Return (X, Y) of the center of cell containing provided text 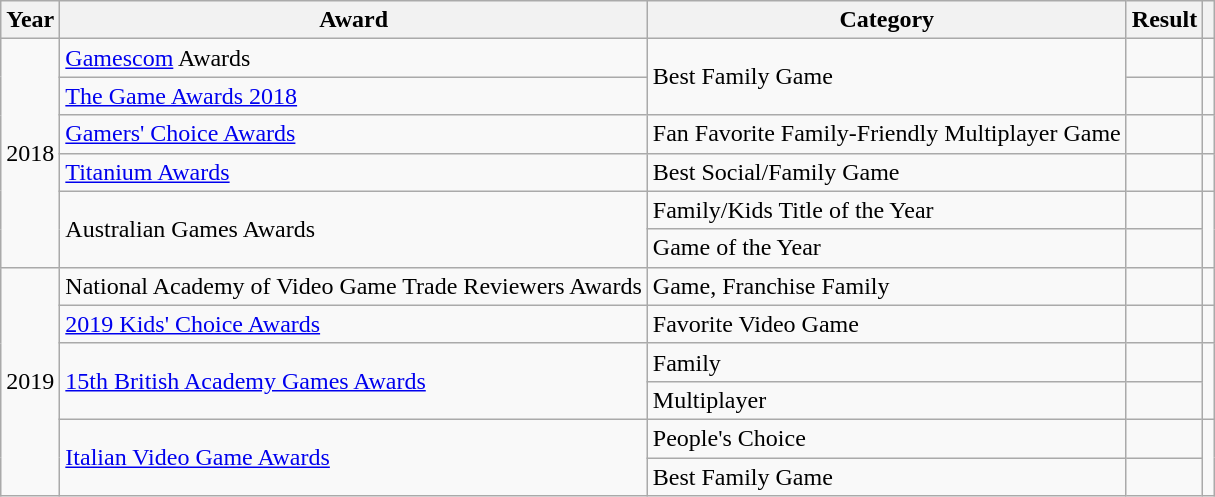
Gamescom Awards (354, 58)
Favorite Video Game (886, 324)
Family/Kids Title of the Year (886, 210)
The Game Awards 2018 (354, 96)
Family (886, 362)
Gamers' Choice Awards (354, 134)
People's Choice (886, 438)
2018 (30, 153)
15th British Academy Games Awards (354, 381)
Multiplayer (886, 400)
Category (886, 20)
Titanium Awards (354, 172)
2019 Kids' Choice Awards (354, 324)
Result (1164, 20)
Best Social/Family Game (886, 172)
Year (30, 20)
Game, Franchise Family (886, 286)
Award (354, 20)
Australian Games Awards (354, 229)
Game of the Year (886, 248)
National Academy of Video Game Trade Reviewers Awards (354, 286)
2019 (30, 381)
Italian Video Game Awards (354, 457)
Fan Favorite Family-Friendly Multiplayer Game (886, 134)
